Search for the cell housing the specified text and yield its (X, Y) center coordinate. 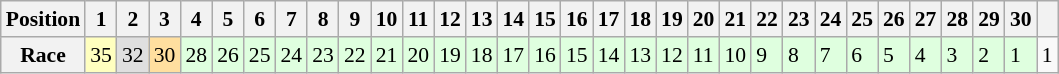
Race (43, 55)
35 (101, 55)
Position (43, 19)
32 (133, 55)
29 (989, 19)
27 (926, 19)
